Find where the given text appears and provide that cell's center as (X, Y) coordinate. 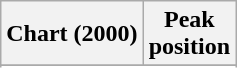
Chart (2000) (72, 34)
Peakposition (189, 34)
